Provide the [X, Y] coordinate of the cell's center where the given text is located.  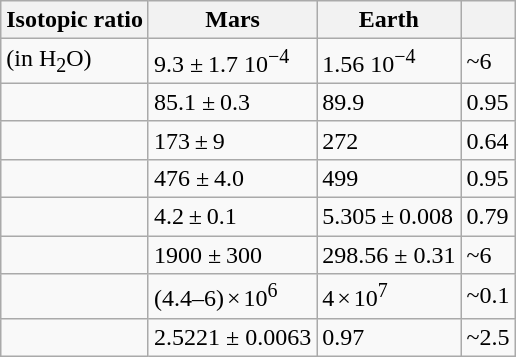
Earth [389, 20]
4 × 107 [389, 296]
Isotopic ratio [75, 20]
4.2 ± 0.1 [232, 217]
173 ± 9 [232, 140]
85.1 ± 0.3 [232, 102]
(4.4–6) × 106 [232, 296]
1.56 10−4 [389, 62]
1900 ± 300 [232, 255]
0.64 [488, 140]
476 ± 4.0 [232, 178]
5.305 ± 0.008 [389, 217]
Mars [232, 20]
~2.5 [488, 337]
~0.1 [488, 296]
298.56 ± 0.31 [389, 255]
272 [389, 140]
499 [389, 178]
9.3 ± 1.7 10−4 [232, 62]
2.5221 ± 0.0063 [232, 337]
0.79 [488, 217]
(in H2O) [75, 62]
89.9 [389, 102]
0.97 [389, 337]
